Output the (X, Y) coordinate of the center of the cell containing the given text.  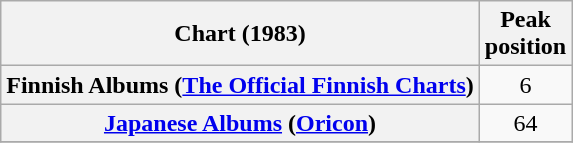
6 (525, 85)
Peakposition (525, 34)
Chart (1983) (240, 34)
Finnish Albums (The Official Finnish Charts) (240, 85)
Japanese Albums (Oricon) (240, 123)
64 (525, 123)
